Locate the cell with the specified text and output its [X, Y] center coordinate. 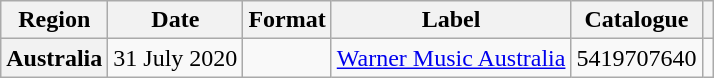
Region [54, 20]
Australia [54, 58]
Catalogue [636, 20]
31 July 2020 [176, 58]
Date [176, 20]
Warner Music Australia [451, 58]
Label [451, 20]
5419707640 [636, 58]
Format [287, 20]
